Scan for the cell matching the given text and deliver its (x, y) coordinate at center. 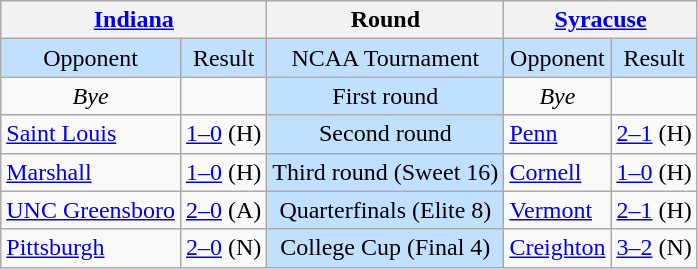
Third round (Sweet 16) (386, 172)
First round (386, 96)
2–0 (N) (223, 248)
Indiana (134, 20)
Syracuse (600, 20)
Quarterfinals (Elite 8) (386, 210)
2–0 (A) (223, 210)
Round (386, 20)
Penn (558, 134)
UNC Greensboro (91, 210)
Creighton (558, 248)
Saint Louis (91, 134)
3–2 (N) (654, 248)
Cornell (558, 172)
College Cup (Final 4) (386, 248)
NCAA Tournament (386, 58)
Marshall (91, 172)
Vermont (558, 210)
Pittsburgh (91, 248)
Second round (386, 134)
